Return (x, y) of the center of cell containing provided text 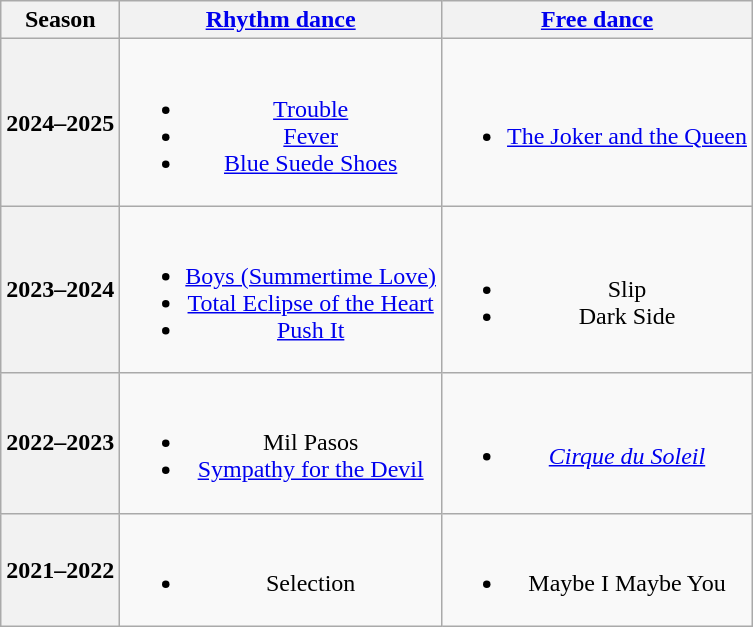
Free dance (598, 20)
Slip Dark Side (598, 290)
Boys (Summertime Love) Total Eclipse of the Heart Push It (281, 290)
2024–2025 (60, 122)
2021–2022 (60, 570)
Cirque du Soleil (598, 443)
Season (60, 20)
2022–2023 (60, 443)
Maybe I Maybe You (598, 570)
2023–2024 (60, 290)
Rhythm dance (281, 20)
Trouble FeverBlue Suede Shoes (281, 122)
Selection (281, 570)
The Joker and the Queen (598, 122)
Mil Pasos Sympathy for the Devil (281, 443)
